Search for the cell housing the specified text and yield its [x, y] center coordinate. 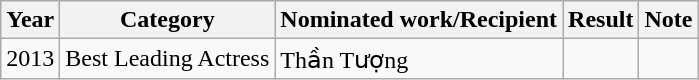
2013 [30, 59]
Year [30, 20]
Result [601, 20]
Thần Tượng [419, 59]
Note [668, 20]
Best Leading Actress [168, 59]
Nominated work/Recipient [419, 20]
Category [168, 20]
